Identify which cell holds the provided text, then report its [x, y] central coordinate. 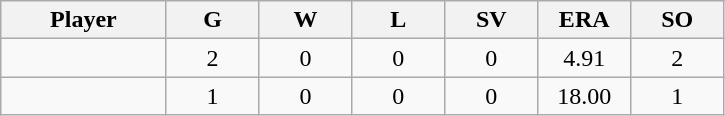
Player [84, 20]
SV [492, 20]
18.00 [584, 96]
SO [678, 20]
L [398, 20]
4.91 [584, 58]
G [212, 20]
W [306, 20]
ERA [584, 20]
